For the text-containing cell, return its midpoint in (X, Y) coordinate format. 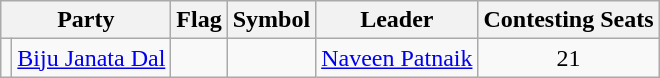
21 (568, 58)
Biju Janata Dal (92, 58)
Party (86, 20)
Symbol (271, 20)
Naveen Patnaik (397, 58)
Flag (199, 20)
Leader (397, 20)
Contesting Seats (568, 20)
